Extract the (X, Y) coordinate from the center of the cell holding the provided text.  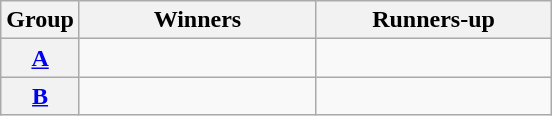
B (40, 96)
Runners-up (433, 20)
A (40, 58)
Group (40, 20)
Winners (197, 20)
